Provide the [x, y] coordinate of the cell's center where the given text is located.  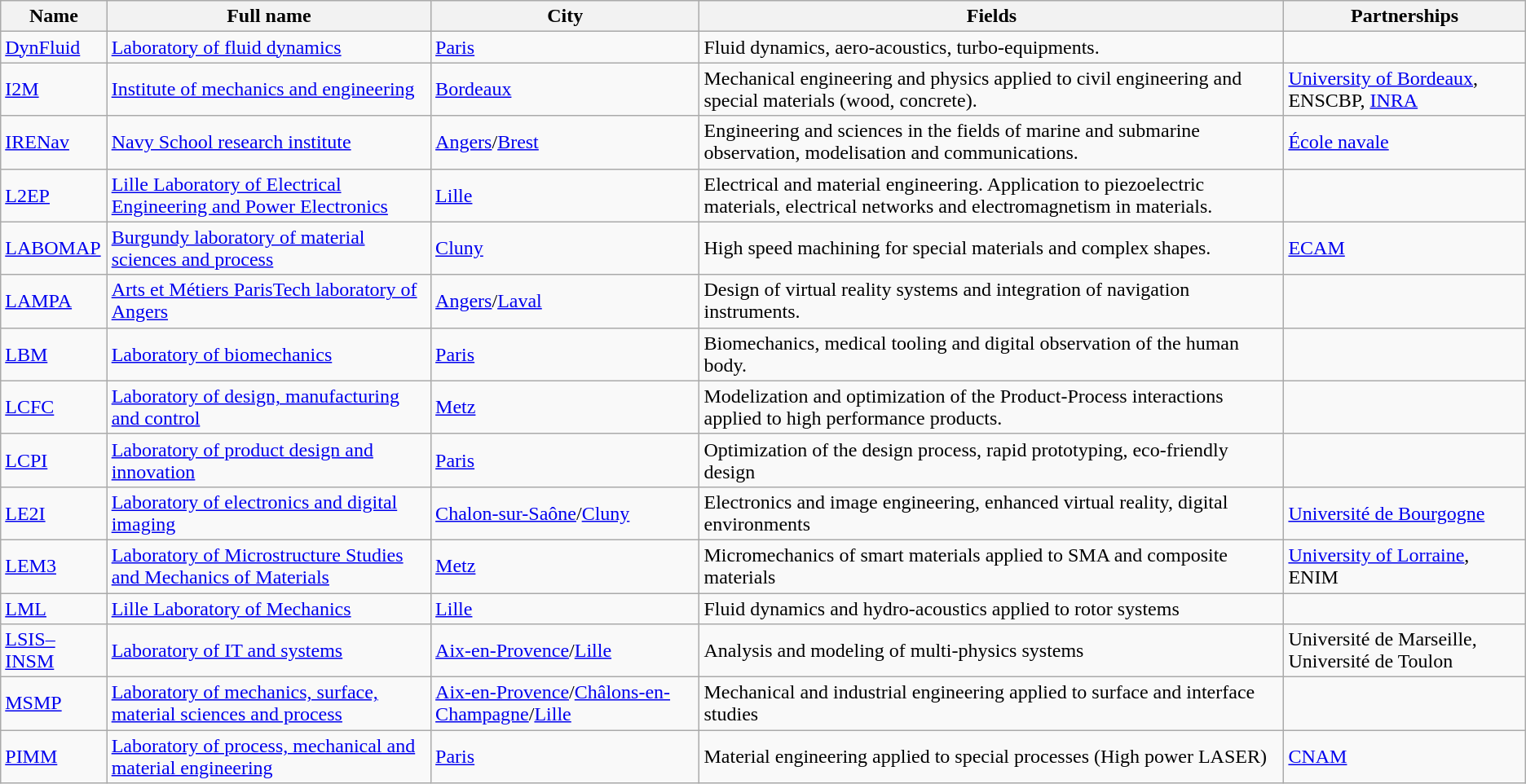
LML [54, 609]
L2EP [54, 196]
LCFC [54, 407]
Mechanical and industrial engineering applied to surface and interface studies [991, 704]
École navale [1405, 142]
Material engineering applied to special processes (High power LASER) [991, 756]
LAMPA [54, 302]
Université de Bourgogne [1405, 513]
Aix-en-Provence/Châlons-en-Champagne/Lille [566, 704]
Navy School research institute [269, 142]
Name [54, 16]
Laboratory of product design and innovation [269, 460]
City [566, 16]
Cluny [566, 248]
ECAM [1405, 248]
Fields [991, 16]
Laboratory of fluid dynamics [269, 47]
I2M [54, 90]
Laboratory of IT and systems [269, 650]
Micromechanics of smart materials applied to SMA and composite materials [991, 566]
LABOMAP [54, 248]
Lille Laboratory of Mechanics [269, 609]
Mechanical engineering and physics applied to civil engineering and special materials (wood, concrete). [991, 90]
Aix-en-Provence/Lille [566, 650]
LSIS–INSM [54, 650]
MSMP [54, 704]
Fluid dynamics and hydro-acoustics applied to rotor systems [991, 609]
Laboratory of Microstructure Studies and Mechanics of Materials [269, 566]
IRENav [54, 142]
University of Lorraine, ENIM [1405, 566]
Chalon-sur-Saône/Cluny [566, 513]
LCPI [54, 460]
Fluid dynamics, aero-acoustics, turbo-equipments. [991, 47]
Laboratory of design, manufacturing and control [269, 407]
Electrical and material engineering. Application to piezoelectric materials, electrical networks and electromagnetism in materials. [991, 196]
CNAM [1405, 756]
High speed machining for special materials and complex shapes. [991, 248]
Modelization and optimization of the Product-Process interactions applied to high performance products. [991, 407]
Institute of mechanics and engineering [269, 90]
Optimization of the design process, rapid prototyping, eco-friendly design [991, 460]
Engineering and sciences in the fields of marine and submarine observation, modelisation and communications. [991, 142]
LBM [54, 354]
Laboratory of mechanics, surface, material sciences and process [269, 704]
Biomechanics, medical tooling and digital observation of the human body. [991, 354]
LEM3 [54, 566]
Angers/Laval [566, 302]
Université de Marseille, Université de Toulon [1405, 650]
Angers/Brest [566, 142]
Electronics and image engineering, enhanced virtual reality, digital environments [991, 513]
Bordeaux [566, 90]
University of Bordeaux, ENSCBP, INRA [1405, 90]
Laboratory of biomechanics [269, 354]
Arts et Métiers ParisTech laboratory of Angers [269, 302]
Lille Laboratory of Electrical Engineering and Power Electronics [269, 196]
Analysis and modeling of multi-physics systems [991, 650]
DynFluid [54, 47]
PIMM [54, 756]
Full name [269, 16]
Laboratory of electronics and digital imaging [269, 513]
Laboratory of process, mechanical and material engineering [269, 756]
LE2I [54, 513]
Partnerships [1405, 16]
Burgundy laboratory of material sciences and process [269, 248]
Design of virtual reality systems and integration of navigation instruments. [991, 302]
